Output the [x, y] coordinate of the center of the cell containing the given text.  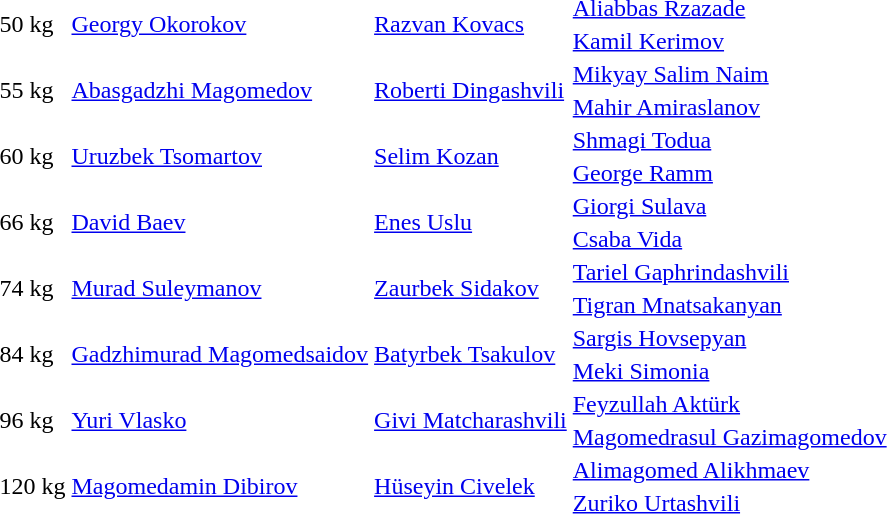
Gadzhimurad Magomedsaidov [220, 354]
Yuri Vlasko [220, 420]
Selim Kozan [471, 156]
David Baev [220, 222]
Murad Suleymanov [220, 288]
Enes Uslu [471, 222]
Givi Matcharashvili [471, 420]
Batyrbek Tsakulov [471, 354]
Roberti Dingashvili [471, 90]
Uruzbek Tsomartov [220, 156]
Zaurbek Sidakov [471, 288]
Abasgadzhi Magomedov [220, 90]
